Pinpoint the cell where the given text exists, returning its [x, y] midpoint coordinate. 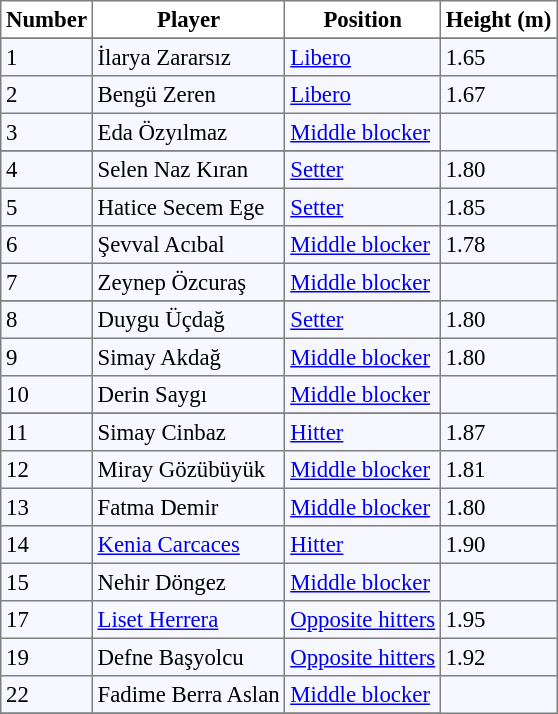
Height (m) [498, 20]
17 [47, 620]
Eda Özyılmaz [188, 132]
19 [47, 657]
Şevval Acıbal [188, 245]
1.95 [498, 620]
1.85 [498, 207]
7 [47, 282]
8 [47, 320]
Liset Herrera [188, 620]
3 [47, 132]
Simay Akdağ [188, 357]
Derin Saygı [188, 395]
1.78 [498, 245]
Bengü Zeren [188, 95]
2 [47, 95]
1 [47, 57]
11 [47, 432]
Position [362, 20]
22 [47, 695]
9 [47, 357]
4 [47, 170]
1.92 [498, 657]
1.87 [498, 432]
12 [47, 470]
Fadime Berra Aslan [188, 695]
15 [47, 582]
1.90 [498, 545]
Defne Başyolcu [188, 657]
İlarya Zararsız [188, 57]
1.67 [498, 95]
5 [47, 207]
Zeynep Özcuraş [188, 282]
Fatma Demir [188, 507]
10 [47, 395]
6 [47, 245]
1.81 [498, 470]
Hatice Secem Ege [188, 207]
Kenia Carcaces [188, 545]
1.65 [498, 57]
Nehir Döngez [188, 582]
Miray Gözübüyük [188, 470]
Duygu Üçdağ [188, 320]
Number [47, 20]
Player [188, 20]
13 [47, 507]
Selen Naz Kıran [188, 170]
14 [47, 545]
Simay Cinbaz [188, 432]
